Pinpoint the cell where the given text exists, returning its [x, y] midpoint coordinate. 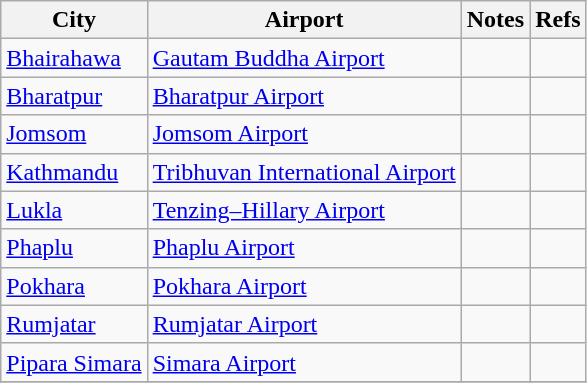
Rumjatar [74, 324]
Pipara Simara [74, 362]
Pokhara Airport [304, 286]
Kathmandu [74, 172]
Jomsom [74, 134]
Tribhuvan International Airport [304, 172]
Gautam Buddha Airport [304, 58]
Pokhara [74, 286]
Phaplu [74, 248]
Bharatpur [74, 96]
Notes [495, 20]
Airport [304, 20]
City [74, 20]
Lukla [74, 210]
Tenzing–Hillary Airport [304, 210]
Refs [558, 20]
Bhairahawa [74, 58]
Jomsom Airport [304, 134]
Phaplu Airport [304, 248]
Simara Airport [304, 362]
Rumjatar Airport [304, 324]
Bharatpur Airport [304, 96]
